Find where the given text appears and provide that cell's center as [x, y] coordinate. 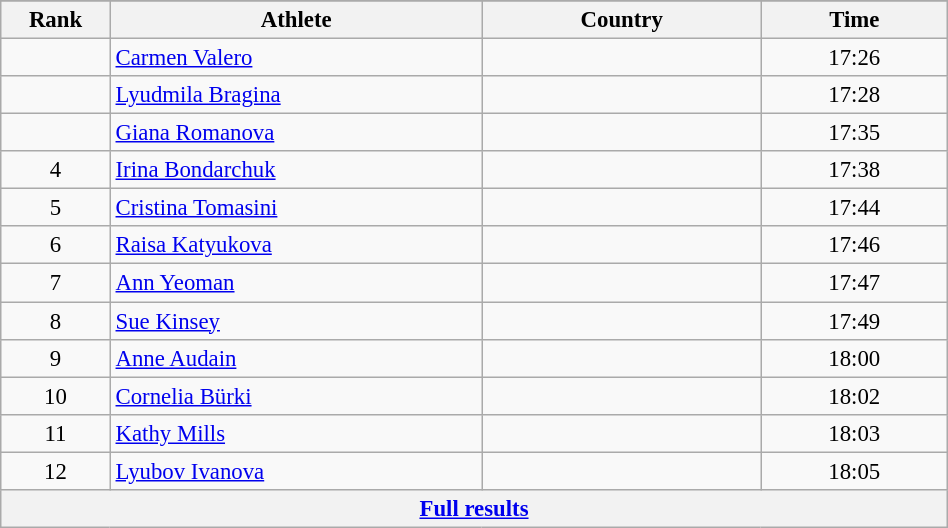
Raisa Katyukova [296, 245]
Anne Audain [296, 358]
Ann Yeoman [296, 283]
12 [56, 471]
8 [56, 321]
5 [56, 208]
Sue Kinsey [296, 321]
17:28 [854, 95]
17:38 [854, 170]
17:49 [854, 321]
10 [56, 396]
18:00 [854, 358]
Lyubov Ivanova [296, 471]
9 [56, 358]
17:44 [854, 208]
17:35 [854, 133]
Irina Bondarchuk [296, 170]
4 [56, 170]
Kathy Mills [296, 433]
Rank [56, 20]
Giana Romanova [296, 133]
7 [56, 283]
17:47 [854, 283]
Cristina Tomasini [296, 208]
Full results [474, 509]
18:02 [854, 396]
Time [854, 20]
Athlete [296, 20]
Country [622, 20]
11 [56, 433]
18:03 [854, 433]
Cornelia Bürki [296, 396]
17:26 [854, 58]
Lyudmila Bragina [296, 95]
6 [56, 245]
17:46 [854, 245]
Carmen Valero [296, 58]
18:05 [854, 471]
